Extract the (x, y) coordinate from the center of the cell holding the provided text.  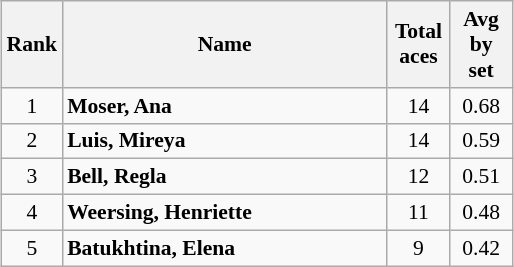
11 (418, 212)
Luis, Mireya (224, 141)
Bell, Regla (224, 177)
0.48 (482, 212)
Avg by set (482, 44)
0.59 (482, 141)
3 (32, 177)
Weersing, Henriette (224, 212)
Rank (32, 44)
5 (32, 248)
Name (224, 44)
Total aces (418, 44)
4 (32, 212)
0.51 (482, 177)
9 (418, 248)
Batukhtina, Elena (224, 248)
0.68 (482, 105)
0.42 (482, 248)
Moser, Ana (224, 105)
1 (32, 105)
2 (32, 141)
12 (418, 177)
